Find where the given text appears and provide that cell's center as [X, Y] coordinate. 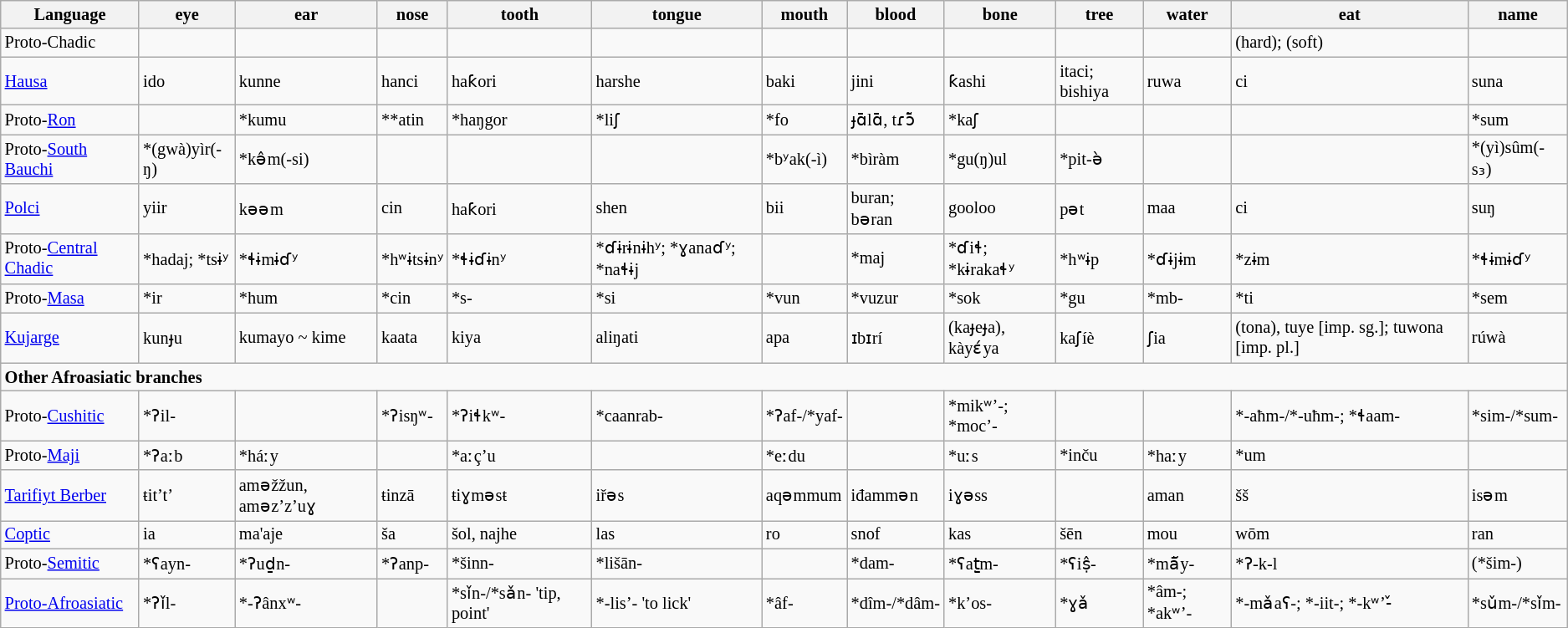
jini [896, 81]
*sim-/*sum- [1518, 415]
ƙashi [1000, 81]
tree [1099, 14]
bone [1000, 14]
maa [1187, 209]
*ɗɨjɨm [1187, 259]
*ʔuḏn- [306, 564]
*haŋgor [520, 119]
*mikʷ’-; *moc’- [1000, 415]
Proto-Afroasiatic [70, 602]
Coptic [70, 534]
*um [1350, 455]
Language [70, 14]
ša [412, 534]
aməžžun, aməz’z’uɣ [306, 495]
Proto-Maji [70, 455]
buran; bəran [896, 209]
eat [1350, 14]
*(gwà)yìr(-ŋ) [187, 159]
isəm [1518, 495]
bii [804, 209]
Proto-Masa [70, 298]
Hausa [70, 81]
ruwa [1187, 81]
*lišān- [677, 564]
snof [896, 534]
*bʸak(-ì) [804, 159]
kunne [306, 81]
*dam- [896, 564]
*aːç’u [520, 455]
*hʷɨtsɨnʸ [412, 259]
*ir [187, 298]
gooloo [1000, 209]
*ʔaːb [187, 455]
*ʕiṣ̂- [1099, 564]
ido [187, 81]
Other Afroasiatic branches [784, 377]
ʃia [1187, 338]
eye [187, 14]
*ʔisŋʷ- [412, 415]
water [1187, 14]
mou [1187, 534]
*kə̂m(-si) [306, 159]
*kumu [306, 119]
*hʷɨp [1099, 259]
*gu [1099, 298]
*ʕayn- [187, 564]
iɣəss [1000, 495]
Proto-South Bauchi [70, 159]
*ʕaṯ̣m- [1000, 564]
harshe [677, 81]
ŧiɣməsŧ [520, 495]
*si [677, 298]
apa [804, 338]
*bìràm [896, 159]
Proto-Ron [70, 119]
*háːy [306, 455]
kəəm [306, 209]
*vuzur [896, 298]
*ʔaf-/*yaf- [804, 415]
wōm [1350, 534]
name [1518, 14]
*hadaj; *tsɨʸ [187, 259]
*sok [1000, 298]
*mā̆y- [1187, 564]
suŋ [1518, 209]
(tona), tuye [imp. sg.]; tuwona [imp. pl.] [1350, 338]
*-aħm-/*-uħm-; *ɬaam- [1350, 415]
ma'aje [306, 534]
kaʃíè [1099, 338]
ia [187, 534]
*caanrab- [677, 415]
*liʃ [677, 119]
las [677, 534]
*ʔil- [187, 415]
*eːdu [804, 455]
kiya [520, 338]
*ʔanp- [412, 564]
Tarifiyt Berber [70, 495]
*kaʃ [1000, 119]
blood [896, 14]
hanci [412, 81]
iřəs [677, 495]
ŧit’t’ [187, 495]
*âf- [804, 602]
*ʔiɬkʷ- [520, 415]
**atin [412, 119]
ŧinzā [412, 495]
šš [1350, 495]
(*šim-) [1518, 564]
Kujarge [70, 338]
*vun [804, 298]
*sǔm-/*sǐm- [1518, 602]
*gu(ŋ)ul [1000, 159]
(hard); (soft) [1350, 43]
Proto-Cushitic [70, 415]
*-ʔânxʷ- [306, 602]
*hum [306, 298]
ear [306, 14]
*âm-; *akʷ’- [1187, 602]
Proto-Central Chadic [70, 259]
*šinn- [520, 564]
*pit-ə̀ [1099, 159]
*dîm-/*dâm- [896, 602]
*ʔ-k-l [1350, 564]
*fo [804, 119]
kaata [412, 338]
*s- [520, 298]
nose [412, 14]
ɟɑ̄lɑ̄, tɾɔ̃̄ [896, 119]
kumayo ~ kime [306, 338]
*-mǎaʕ-; *-iit-; *-kʷ’-̌ [1350, 602]
*k’os- [1000, 602]
mouth [804, 14]
šol, najhe [520, 534]
kas [1000, 534]
*ti [1350, 298]
*ɗiɬ; *kɨrakaɬʸ [1000, 259]
aliŋati [677, 338]
*(yì)sûm(-s₃) [1518, 159]
Proto-Chadic [70, 43]
ɪbɪrí [896, 338]
*maj [896, 259]
*cin [412, 298]
baki [804, 81]
tongue [677, 14]
aman [1187, 495]
*sǐn-/*sǎn- 'tip, point' [520, 602]
*ʔǐl- [187, 602]
*ɗɨrɨnɨhʸ; *ɣanaɗʸ; *naɬɨj [677, 259]
*uːs [1000, 455]
Polci [70, 209]
*haːy [1187, 455]
*-lis’- 'to lick' [677, 602]
*sum [1518, 119]
ran [1518, 534]
*zɨm [1350, 259]
*mb- [1187, 298]
*ɬɨɗɨnʸ [520, 259]
itaci; bishiya [1099, 81]
*inču [1099, 455]
iđammən [896, 495]
ro [804, 534]
Proto-Semitic [70, 564]
yiir [187, 209]
kunɟu [187, 338]
(kaɟeɟa), kàyɛ́ya [1000, 338]
shen [677, 209]
cin [412, 209]
suna [1518, 81]
rúwà [1518, 338]
pət [1099, 209]
šēn [1099, 534]
tooth [520, 14]
*ɣǎ [1099, 602]
aqəmmum [804, 495]
*sem [1518, 298]
